Determine the (x, y) coordinate at the center of the cell enclosing the given text.  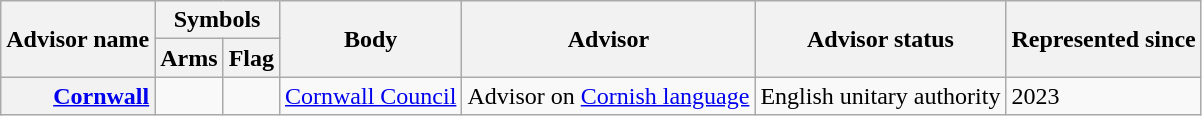
2023 (1104, 96)
English unitary authority (880, 96)
Symbols (218, 20)
Represented since (1104, 39)
Arms (189, 58)
Cornwall Council (370, 96)
Body (370, 39)
Advisor status (880, 39)
Advisor name (78, 39)
Advisor (608, 39)
Advisor on Cornish language (608, 96)
Flag (251, 58)
Cornwall (78, 96)
